Determine the (X, Y) coordinate at the center of the cell enclosing the given text.  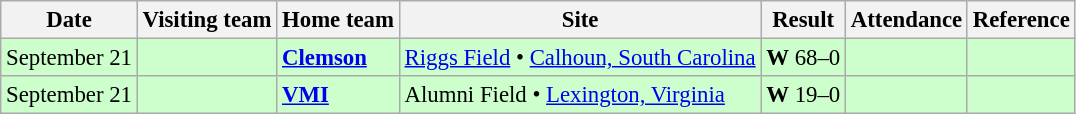
Home team (338, 20)
Clemson (338, 58)
Alumni Field • Lexington, Virginia (580, 95)
Result (804, 20)
Riggs Field • Calhoun, South Carolina (580, 58)
Reference (1021, 20)
Attendance (907, 20)
W 19–0 (804, 95)
Site (580, 20)
Visiting team (206, 20)
W 68–0 (804, 58)
VMI (338, 95)
Date (69, 20)
